For the text-containing cell, return its midpoint in [x, y] coordinate format. 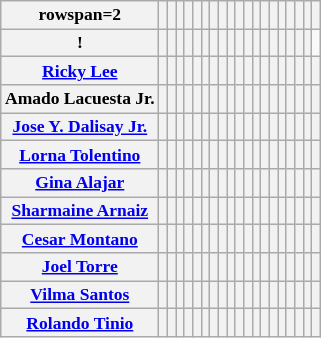
Jose Y. Dalisay Jr. [80, 126]
! [80, 42]
Vilma Santos [80, 294]
Amado Lacuesta Jr. [80, 98]
Joel Torre [80, 266]
Sharmaine Arnaiz [80, 210]
Cesar Montano [80, 238]
Rolando Tinio [80, 322]
rowspan=2 [80, 14]
Lorna Tolentino [80, 154]
Gina Alajar [80, 182]
Ricky Lee [80, 70]
